Capture the cell that displays the provided text and extract its [X, Y] central coordinate. 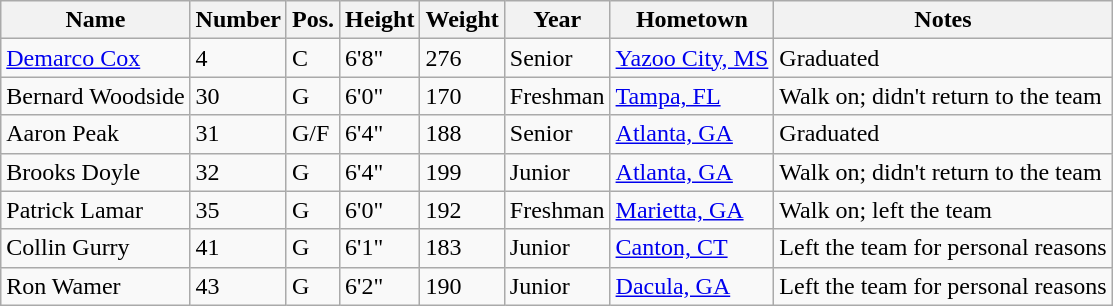
Collin Gurry [96, 248]
6'8" [380, 58]
Brooks Doyle [96, 172]
32 [238, 172]
Name [96, 20]
276 [462, 58]
41 [238, 248]
170 [462, 96]
Walk on; left the team [943, 210]
Notes [943, 20]
192 [462, 210]
Canton, CT [692, 248]
4 [238, 58]
Year [557, 20]
190 [462, 286]
Dacula, GA [692, 286]
Weight [462, 20]
Aaron Peak [96, 134]
Number [238, 20]
6'2" [380, 286]
Ron Wamer [96, 286]
Height [380, 20]
Marietta, GA [692, 210]
Hometown [692, 20]
199 [462, 172]
Demarco Cox [96, 58]
Tampa, FL [692, 96]
6'1" [380, 248]
Bernard Woodside [96, 96]
30 [238, 96]
G/F [312, 134]
183 [462, 248]
188 [462, 134]
C [312, 58]
43 [238, 286]
Patrick Lamar [96, 210]
31 [238, 134]
Yazoo City, MS [692, 58]
Pos. [312, 20]
35 [238, 210]
